Pinpoint the cell where the given text exists, returning its [X, Y] midpoint coordinate. 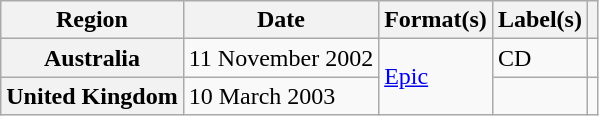
11 November 2002 [280, 58]
United Kingdom [92, 96]
Label(s) [540, 20]
Format(s) [436, 20]
Date [280, 20]
10 March 2003 [280, 96]
Region [92, 20]
Epic [436, 77]
CD [540, 58]
Australia [92, 58]
